Locate the cell with the specified text and output its (x, y) center coordinate. 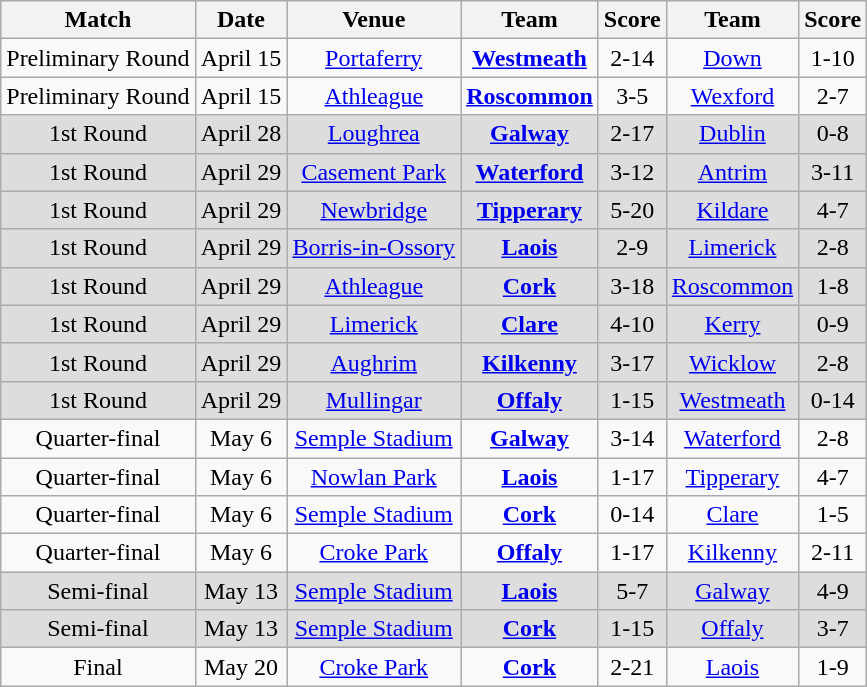
4-9 (833, 591)
Nowlan Park (374, 477)
Final (98, 667)
Date (241, 20)
Wexford (732, 96)
Portaferry (374, 58)
May 20 (241, 667)
3-11 (833, 172)
0-8 (833, 134)
April 28 (241, 134)
3-12 (632, 172)
1-10 (833, 58)
2-21 (632, 667)
Newbridge (374, 210)
Loughrea (374, 134)
Dublin (732, 134)
4-10 (632, 324)
2-11 (833, 553)
Mullingar (374, 400)
1-8 (833, 286)
3-14 (632, 438)
3-17 (632, 362)
5-7 (632, 591)
1-9 (833, 667)
Venue (374, 20)
2-9 (632, 248)
Match (98, 20)
Kildare (732, 210)
Antrim (732, 172)
Borris-in-Ossory (374, 248)
5-20 (632, 210)
0-9 (833, 324)
2-7 (833, 96)
3-7 (833, 629)
1-5 (833, 515)
Aughrim (374, 362)
2-17 (632, 134)
Down (732, 58)
3-18 (632, 286)
3-5 (632, 96)
2-14 (632, 58)
Kerry (732, 324)
Wicklow (732, 362)
Casement Park (374, 172)
